Provide the (X, Y) coordinate of the cell's center where the given text is located.  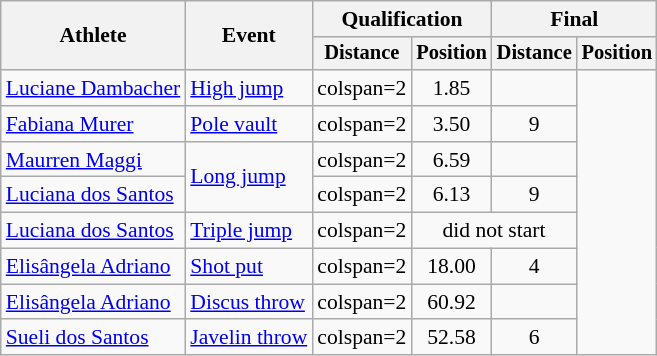
Discus throw (248, 302)
Final (574, 19)
18.00 (451, 267)
6 (534, 338)
1.85 (451, 88)
6.59 (451, 160)
Event (248, 36)
6.13 (451, 195)
Triple jump (248, 231)
Shot put (248, 267)
3.50 (451, 124)
60.92 (451, 302)
Qualification (402, 19)
Athlete (94, 36)
Javelin throw (248, 338)
Long jump (248, 178)
did not start (494, 231)
52.58 (451, 338)
Fabiana Murer (94, 124)
Luciane Dambacher (94, 88)
4 (534, 267)
Maurren Maggi (94, 160)
High jump (248, 88)
Sueli dos Santos (94, 338)
Pole vault (248, 124)
